Determine the (x, y) coordinate at the center of the cell enclosing the given text.  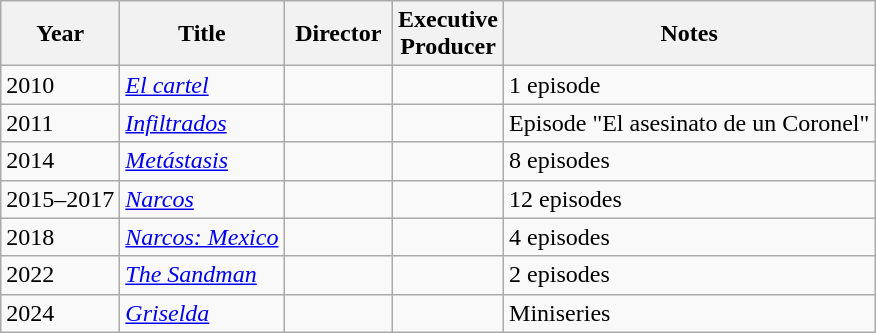
Episode "El asesinato de un Coronel" (690, 123)
Narcos (202, 199)
ExecutiveProducer (448, 34)
Title (202, 34)
Infiltrados (202, 123)
8 episodes (690, 161)
The Sandman (202, 275)
2010 (60, 85)
Metástasis (202, 161)
2024 (60, 313)
El cartel (202, 85)
1 episode (690, 85)
Year (60, 34)
2015–2017 (60, 199)
Griselda (202, 313)
2011 (60, 123)
2014 (60, 161)
12 episodes (690, 199)
2022 (60, 275)
Director (338, 34)
2018 (60, 237)
Notes (690, 34)
4 episodes (690, 237)
Miniseries (690, 313)
2 episodes (690, 275)
Narcos: Mexico (202, 237)
